From the cell containing the given text, extract its center point as [x, y] coordinate. 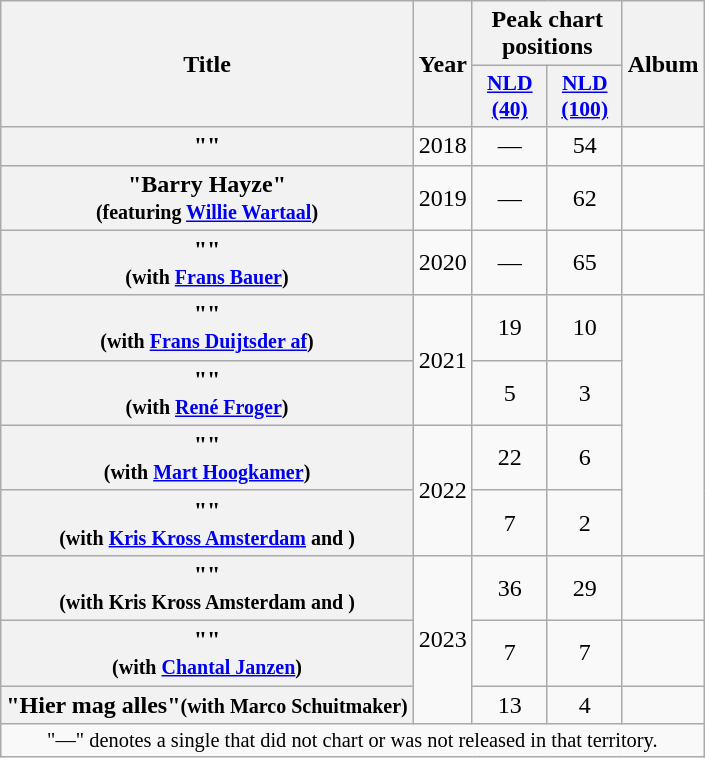
62 [584, 198]
3 [584, 392]
""(with Frans Duijtsder af) [208, 328]
"Hier mag alles"(with Marco Schuitmaker) [208, 705]
4 [584, 705]
2018 [442, 146]
2019 [442, 198]
""(with Mart Hoogkamer) [208, 458]
"Barry Hayze"(featuring Willie Wartaal) [208, 198]
"" [208, 146]
NLD(100) [584, 96]
19 [510, 328]
36 [510, 588]
13 [510, 705]
""(with René Froger) [208, 392]
"—" denotes a single that did not chart or was not released in that territory. [352, 741]
NLD(40) [510, 96]
10 [584, 328]
Peak chart positions [547, 34]
5 [510, 392]
Title [208, 64]
Album [663, 64]
54 [584, 146]
2021 [442, 360]
2022 [442, 490]
29 [584, 588]
65 [584, 262]
2023 [442, 639]
2020 [442, 262]
6 [584, 458]
""(with Frans Bauer) [208, 262]
22 [510, 458]
Year [442, 64]
2 [584, 522]
""(with Chantal Janzen) [208, 652]
